Output the [X, Y] coordinate of the center of the cell containing the given text.  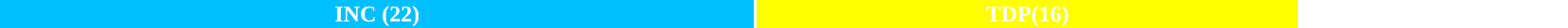
CPIM(1) [1417, 14]
TDP(16) [1027, 14]
CPI(2) [1335, 14]
INC (22) [377, 14]
